Detect which cell encompasses the target text, then output its [x, y] center coordinate. 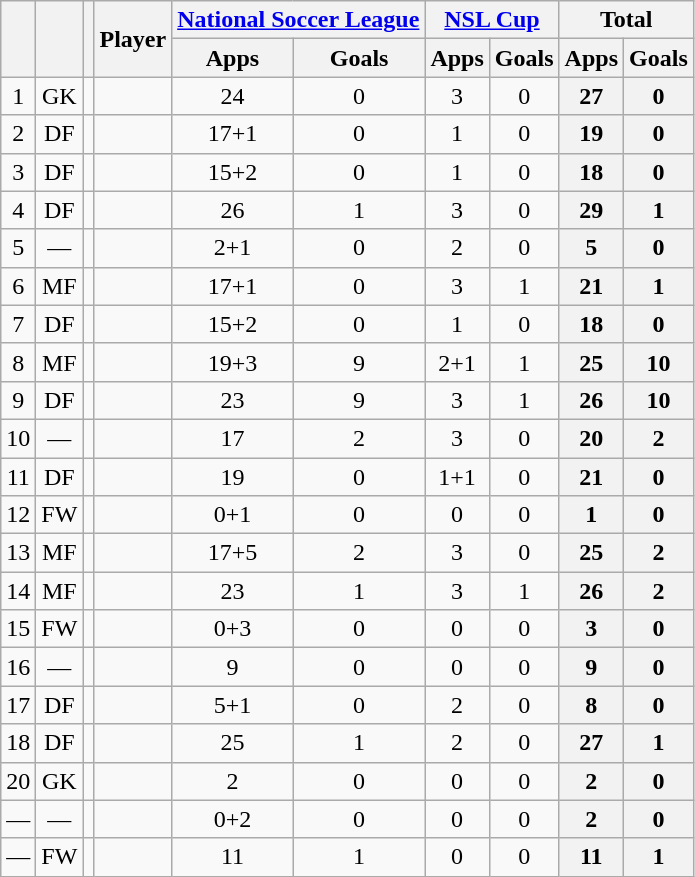
National Soccer League [298, 20]
13 [18, 553]
4 [18, 210]
0+3 [233, 629]
12 [18, 515]
15 [18, 629]
16 [18, 667]
0+2 [233, 819]
NSL Cup [492, 20]
6 [18, 286]
0+1 [233, 515]
24 [233, 96]
1+1 [457, 477]
Total [626, 20]
17+5 [233, 553]
29 [591, 210]
Player [133, 39]
14 [18, 591]
7 [18, 324]
19+3 [233, 362]
5+1 [233, 705]
